Find where the given text appears and provide that cell's center as (X, Y) coordinate. 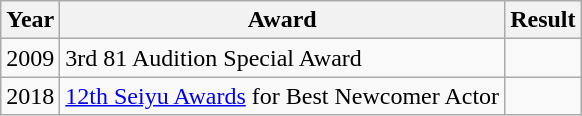
Result (543, 20)
Award (282, 20)
Year (30, 20)
2018 (30, 96)
12th Seiyu Awards for Best Newcomer Actor (282, 96)
2009 (30, 58)
3rd 81 Audition Special Award (282, 58)
